Determine the (x, y) coordinate at the center of the cell enclosing the given text.  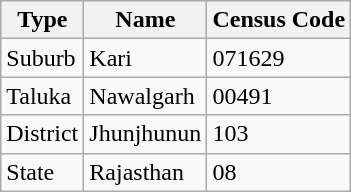
State (42, 172)
Kari (146, 58)
Jhunjhunun (146, 134)
08 (279, 172)
Rajasthan (146, 172)
Nawalgarh (146, 96)
Taluka (42, 96)
103 (279, 134)
Suburb (42, 58)
071629 (279, 58)
Type (42, 20)
Name (146, 20)
00491 (279, 96)
Census Code (279, 20)
District (42, 134)
